For the text-containing cell, return its midpoint in (x, y) coordinate format. 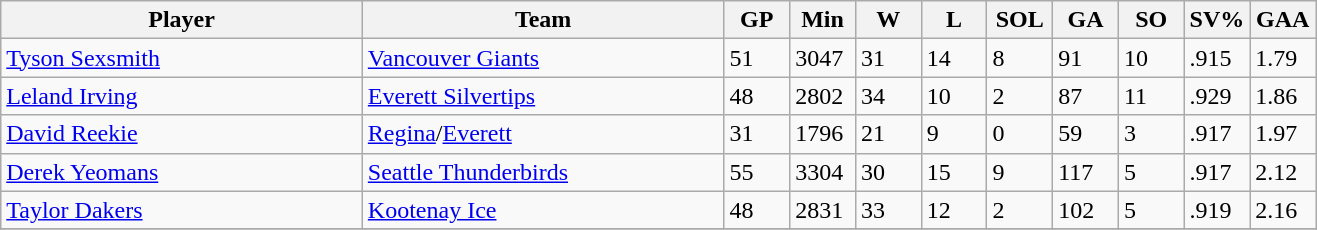
2.16 (1283, 210)
8 (1020, 58)
51 (757, 58)
GAA (1283, 20)
30 (888, 172)
GA (1086, 20)
3304 (823, 172)
2802 (823, 96)
Team (543, 20)
SV% (1217, 20)
87 (1086, 96)
Tyson Sexsmith (182, 58)
GP (757, 20)
Everett Silvertips (543, 96)
David Reekie (182, 134)
15 (954, 172)
34 (888, 96)
.929 (1217, 96)
117 (1086, 172)
SOL (1020, 20)
33 (888, 210)
Seattle Thunderbirds (543, 172)
Regina/Everett (543, 134)
L (954, 20)
1.86 (1283, 96)
Player (182, 20)
14 (954, 58)
Min (823, 20)
3 (1151, 134)
Kootenay Ice (543, 210)
0 (1020, 134)
3047 (823, 58)
.915 (1217, 58)
Vancouver Giants (543, 58)
SO (1151, 20)
55 (757, 172)
21 (888, 134)
102 (1086, 210)
.919 (1217, 210)
91 (1086, 58)
1.79 (1283, 58)
59 (1086, 134)
2831 (823, 210)
2.12 (1283, 172)
W (888, 20)
1.97 (1283, 134)
1796 (823, 134)
Leland Irving (182, 96)
Derek Yeomans (182, 172)
11 (1151, 96)
12 (954, 210)
Taylor Dakers (182, 210)
